Pinpoint the cell where the given text exists, returning its [X, Y] midpoint coordinate. 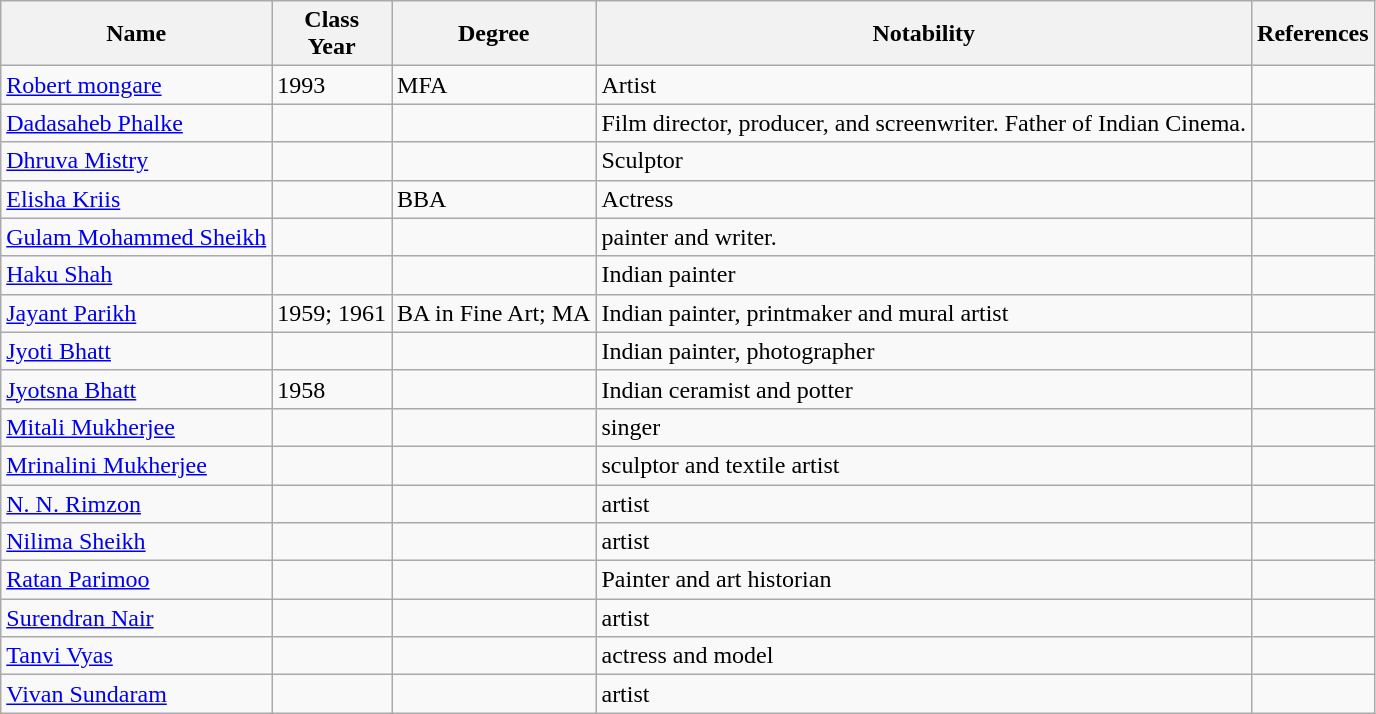
Nilima Sheikh [136, 542]
MFA [494, 85]
Film director, producer, and screenwriter. Father of Indian Cinema. [924, 123]
Jayant Parikh [136, 313]
actress and model [924, 656]
1993 [332, 85]
painter and writer. [924, 237]
1959; 1961 [332, 313]
Sculptor [924, 161]
Notability [924, 34]
Tanvi Vyas [136, 656]
Dhruva Mistry [136, 161]
BBA [494, 199]
Indian painter, printmaker and mural artist [924, 313]
Mitali Mukherjee [136, 427]
Degree [494, 34]
Actress [924, 199]
BA in Fine Art; MA [494, 313]
Artist [924, 85]
ClassYear [332, 34]
Robert mongare [136, 85]
Mrinalini Mukherjee [136, 465]
Painter and art historian [924, 580]
References [1314, 34]
Indian ceramist and potter [924, 389]
Ratan Parimoo [136, 580]
N. N. Rimzon [136, 503]
1958 [332, 389]
Jyotsna Bhatt [136, 389]
Indian painter [924, 275]
Name [136, 34]
Haku Shah [136, 275]
Elisha Kriis [136, 199]
Surendran Nair [136, 618]
Vivan Sundaram [136, 694]
singer [924, 427]
sculptor and textile artist [924, 465]
Jyoti Bhatt [136, 351]
Gulam Mohammed Sheikh [136, 237]
Dadasaheb Phalke [136, 123]
Indian painter, photographer [924, 351]
